Find where the given text appears and provide that cell's center as [X, Y] coordinate. 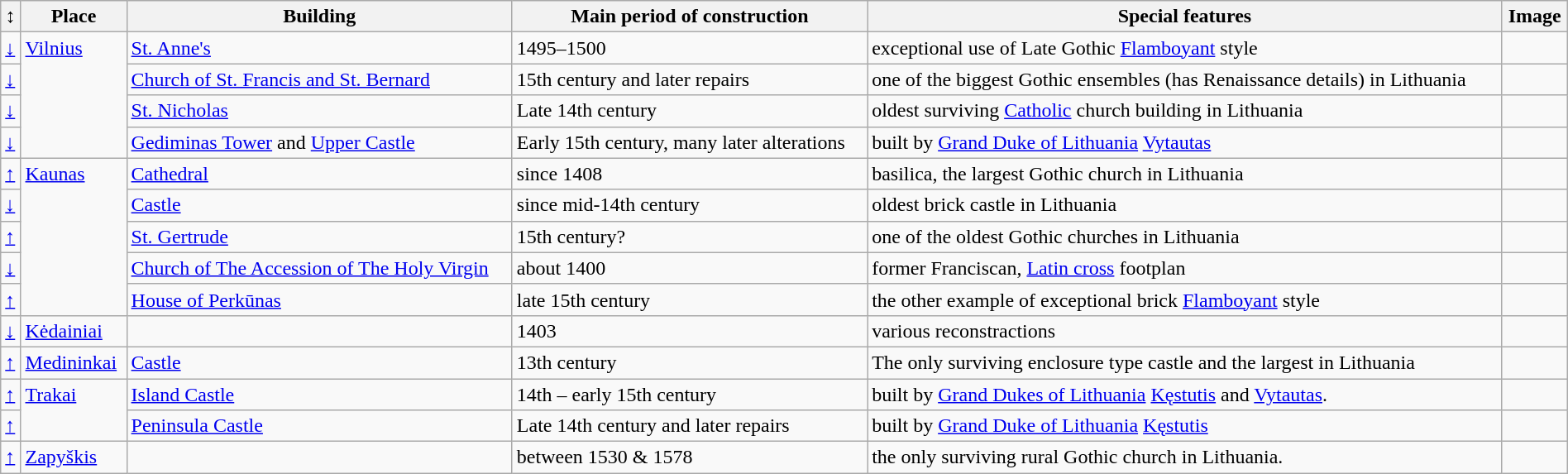
15th century and later repairs [690, 79]
built by Grand Duke of Lithuania Kęstutis [1185, 426]
basilica, the largest Gothic church in Lithuania [1185, 174]
Vilnius [74, 95]
Late 14th century [690, 111]
St. Gertrude [319, 237]
Kėdainiai [74, 331]
Gediminas Tower and Upper Castle [319, 142]
St. Anne's [319, 48]
Early 15th century, many later alterations [690, 142]
one of the biggest Gothic ensembles (has Renaissance details) in Lithuania [1185, 79]
oldest brick castle in Lithuania [1185, 205]
Late 14th century and later repairs [690, 426]
Cathedral [319, 174]
Church of St. Francis and St. Bernard [319, 79]
exceptional use of Late Gothic Flamboyant style [1185, 48]
one of the oldest Gothic churches in Lithuania [1185, 237]
Image [1535, 17]
built by Grand Dukes of Lithuania Kęstutis and Vytautas. [1185, 395]
the other example of exceptional brick Flamboyant style [1185, 299]
various reconstractions [1185, 331]
Trakai [74, 410]
Church of The Accession of The Holy Virgin [319, 268]
oldest surviving Catholic church building in Lithuania [1185, 111]
Island Castle [319, 395]
1403 [690, 331]
about 1400 [690, 268]
14th – early 15th century [690, 395]
since mid-14th century [690, 205]
↕ [11, 17]
since 1408 [690, 174]
13th century [690, 362]
Place [74, 17]
Peninsula Castle [319, 426]
late 15th century [690, 299]
Kaunas [74, 237]
15th century? [690, 237]
1495–1500 [690, 48]
The only surviving enclosure type castle and the largest in Lithuania [1185, 362]
House of Perkūnas [319, 299]
Medininkai [74, 362]
St. Nicholas [319, 111]
Zapyškis [74, 457]
Main period of construction [690, 17]
built by Grand Duke of Lithuania Vytautas [1185, 142]
Special features [1185, 17]
Building [319, 17]
the only surviving rural Gothic church in Lithuania. [1185, 457]
between 1530 & 1578 [690, 457]
former Franciscan, Latin cross footplan [1185, 268]
